Provide the [x, y] coordinate of the cell's center where the given text is located.  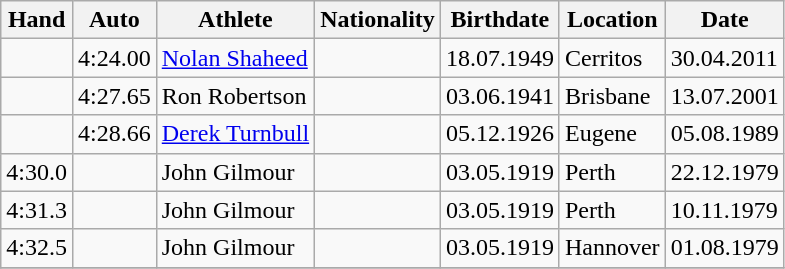
30.04.2011 [724, 58]
13.07.2001 [724, 96]
Nationality [378, 20]
Nolan Shaheed [235, 58]
Birthdate [500, 20]
Derek Turnbull [235, 134]
Brisbane [612, 96]
4:28.66 [114, 134]
Ron Robertson [235, 96]
05.12.1926 [500, 134]
4:31.3 [37, 210]
4:30.0 [37, 172]
4:24.00 [114, 58]
Cerritos [612, 58]
Auto [114, 20]
Location [612, 20]
03.06.1941 [500, 96]
Hand [37, 20]
05.08.1989 [724, 134]
01.08.1979 [724, 248]
22.12.1979 [724, 172]
Athlete [235, 20]
18.07.1949 [500, 58]
Hannover [612, 248]
4:32.5 [37, 248]
Eugene [612, 134]
4:27.65 [114, 96]
10.11.1979 [724, 210]
Date [724, 20]
